Return (x, y) of the center of cell containing provided text 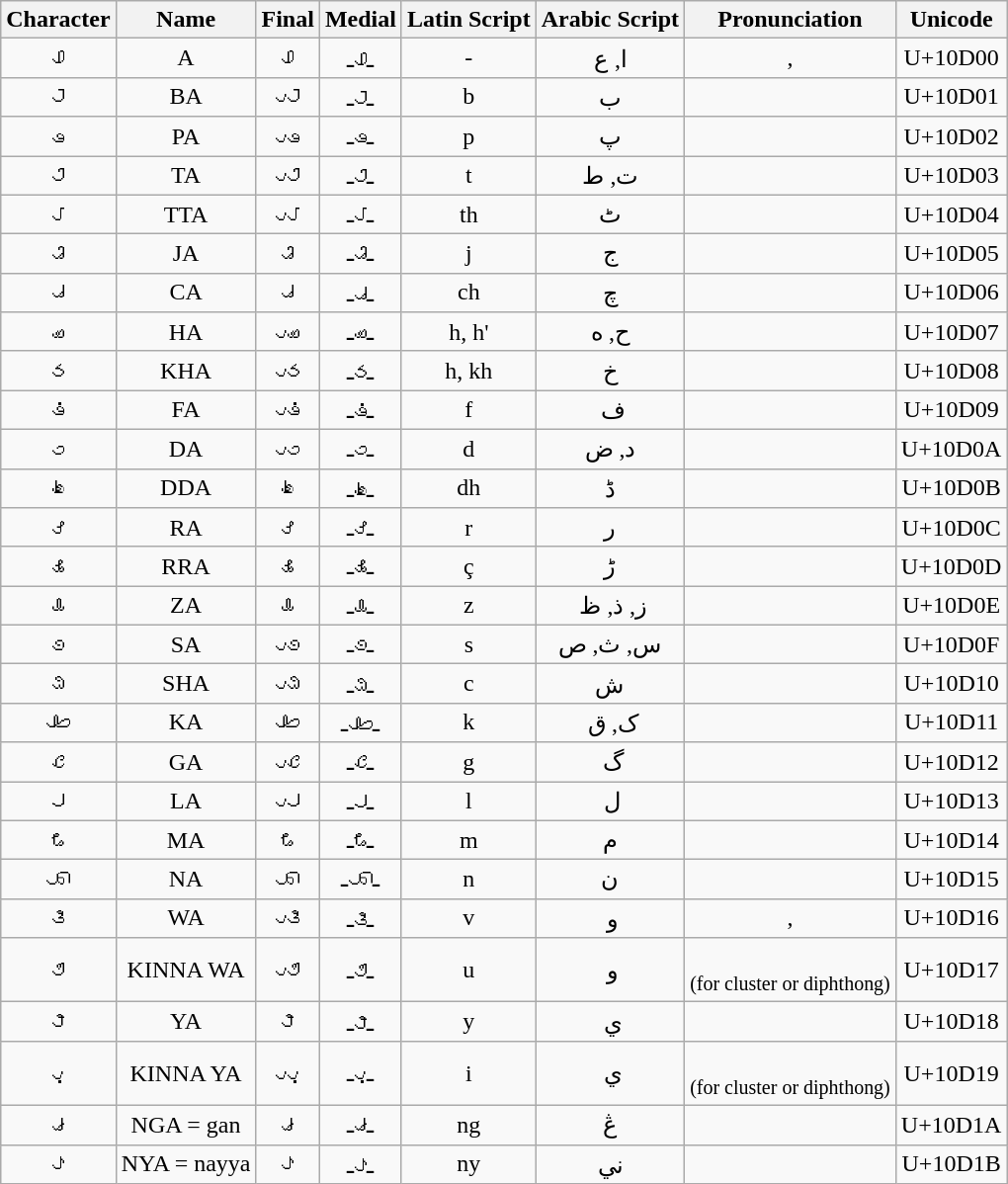
YA (186, 1022)
𐴏 (58, 644)
چ (610, 293)
c (468, 684)
𐴉 (58, 410)
RRA (186, 566)
d (468, 449)
𐴓𐴢 (288, 801)
𐴉𐴢 (288, 410)
𐴈𐴢 (288, 371)
y (468, 1022)
U+10D0C (951, 528)
KINNA WA (186, 971)
TTA (186, 214)
ـ𐴕ـ (360, 880)
ـ𐴀ـ (360, 58)
U+10D18 (951, 1022)
HA (186, 332)
U+10D03 (951, 176)
ـ𐴌ـ (360, 528)
NGA = gan (186, 1125)
‌ ل (610, 801)
j (468, 254)
U+10D07 (951, 332)
U+10D06 (951, 293)
ـ𐴏ـ (360, 644)
KINNA YA (186, 1073)
ـ𐴈ـ (360, 371)
WA (186, 918)
U+10D08 (951, 371)
DA (186, 449)
ني (610, 1164)
ـ𐴛ـ (360, 1164)
th (468, 214)
ç (468, 566)
r (468, 528)
U+10D0A (951, 449)
ng (468, 1125)
ٹ (610, 214)
ـ𐴂ـ (360, 136)
z (468, 606)
NA (186, 880)
s (468, 644)
𐴊𐴢 (288, 449)
𐴗𐴢 (288, 971)
U+10D1A (951, 1125)
U+10D11 (951, 722)
U+10D02 (951, 136)
U+10D17 (951, 971)
𐴄 (58, 214)
U+10D16 (951, 918)
ـ𐴐ـ (360, 684)
𐴖 (58, 918)
BA (186, 97)
U+10D05 (951, 254)
U+10D1B (951, 1164)
ـ𐴚ـ (360, 1125)
ـ𐴄ـ (360, 214)
ـ𐴗ـ (360, 971)
𐴒𐴢 (288, 762)
U+10D00 (951, 58)
ـ𐴁ـ (360, 97)
U+10D0D (951, 566)
‌ ز, ذ, ظ (610, 606)
h, kh (468, 371)
𐴃𐴢 (288, 176)
𐴃 (58, 176)
ـ𐴍ـ (360, 566)
𐴐 (58, 684)
𐴇 (58, 332)
𐴂 (58, 136)
Pronunciation (791, 20)
U+10D0B (951, 488)
ت, ط (610, 176)
𐴊 (58, 449)
𐴐𐴢 (288, 684)
𐴙𐴢 (288, 1073)
𐴓 (58, 801)
u (468, 971)
t (468, 176)
U+10D01 (951, 97)
Unicode (951, 20)
‌ ک‌, ق (610, 722)
PA (186, 136)
CA (186, 293)
ڑ (610, 566)
𐴙 (58, 1073)
U+10D0E (951, 606)
p (468, 136)
h, h' (468, 332)
𐴄𐴢 (288, 214)
TA (186, 176)
Medial (360, 20)
م (610, 840)
ڈ (610, 488)
f‌ (468, 410)
RA (186, 528)
v (468, 918)
𐴗 (58, 971)
JA (186, 254)
ـ𐴎ـ (360, 606)
U+10D14 (951, 840)
ج (610, 254)
ch (468, 293)
KHA (186, 371)
ـ𐴉ـ (360, 410)
k (468, 722)
Final (288, 20)
𐴁 (58, 97)
U+10D19 (951, 1073)
U+10D12 (951, 762)
ـ𐴆ـ (360, 293)
ح, ه (610, 332)
GA (186, 762)
ڠ (610, 1125)
‌ گ (610, 762)
ـ𐴔ـ (360, 840)
Latin Script (468, 20)
Character (58, 20)
𐴂𐴢 (288, 136)
خ (610, 371)
U+10D09 (951, 410)
𐴏𐴢 (288, 644)
𐴈 (58, 371)
ـ𐴋ـ (360, 488)
ـ𐴘ـ (360, 1022)
ن (610, 880)
i (468, 1073)
ر (610, 528)
‌ش (610, 684)
𐴇𐴢 (288, 332)
ـ𐴊ـ (360, 449)
m (468, 840)
Name (186, 20)
ny (468, 1164)
Arabic Script (610, 20)
n (468, 880)
dh (468, 488)
- (468, 58)
MA (186, 840)
DDA (186, 488)
ا, ع (610, 58)
ـ𐴓ـ (360, 801)
NYA = nayya (186, 1164)
l (468, 801)
ـ𐴒ـ (360, 762)
‌د, ض (610, 449)
U+10D04 (951, 214)
ـ𐴃ـ (360, 176)
ـ𐴖ـ (360, 918)
SHA (186, 684)
𐴖𐴢 (288, 918)
g (468, 762)
U+10D10 (951, 684)
س, ث, ص (610, 644)
ـ𐴑ـ (360, 722)
ب (610, 97)
ـ𐴇ـ (360, 332)
U+10D15 (951, 880)
SA (186, 644)
A (186, 58)
𐴒 (58, 762)
ZA (186, 606)
𐴁𐴢 (288, 97)
FA (186, 410)
U+10D13 (951, 801)
LA (186, 801)
b (468, 97)
KA (186, 722)
U+10D0F (951, 644)
ـ𐴅ـ (360, 254)
ـ𐴙ـ (360, 1073)
‌ ف (610, 410)
پ (610, 136)
